Determine the (x, y) coordinate at the center of the cell enclosing the given text.  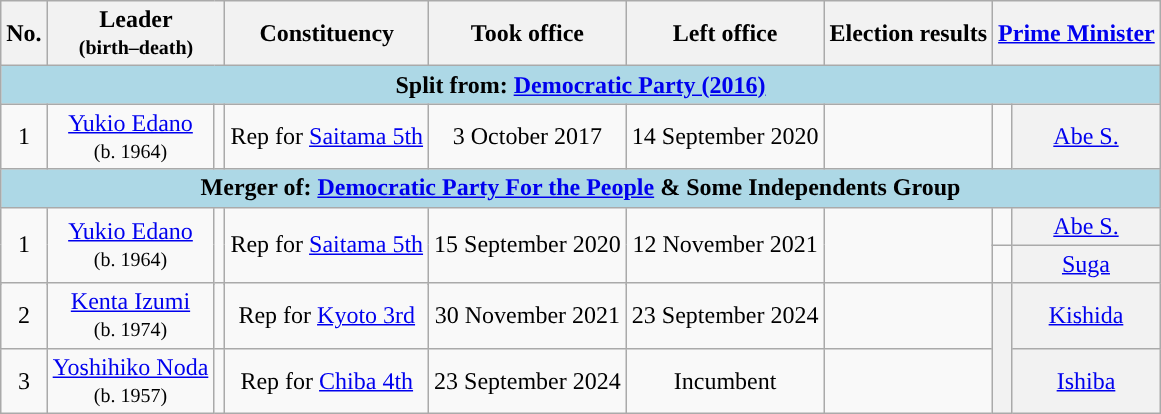
Merger of: Democratic Party For the People & Some Independents Group (581, 188)
No. (24, 34)
Leader(birth–death) (136, 34)
Rep for Kyoto 3rd (327, 316)
Yoshihiko Noda(b. 1957) (130, 380)
30 November 2021 (528, 316)
Rep for Chiba 4th (327, 380)
Suga (1086, 264)
12 November 2021 (725, 245)
3 (24, 380)
Constituency (327, 34)
14 September 2020 (725, 136)
Incumbent (725, 380)
Left office (725, 34)
Election results (908, 34)
Prime Minister (1077, 34)
15 September 2020 (528, 245)
3 October 2017 (528, 136)
Kenta Izumi(b. 1974) (130, 316)
Kishida (1086, 316)
Split from: Democratic Party (2016) (581, 85)
Took office (528, 34)
2 (24, 316)
Ishiba (1086, 380)
